From the cell containing the given text, extract its center point as [X, Y] coordinate. 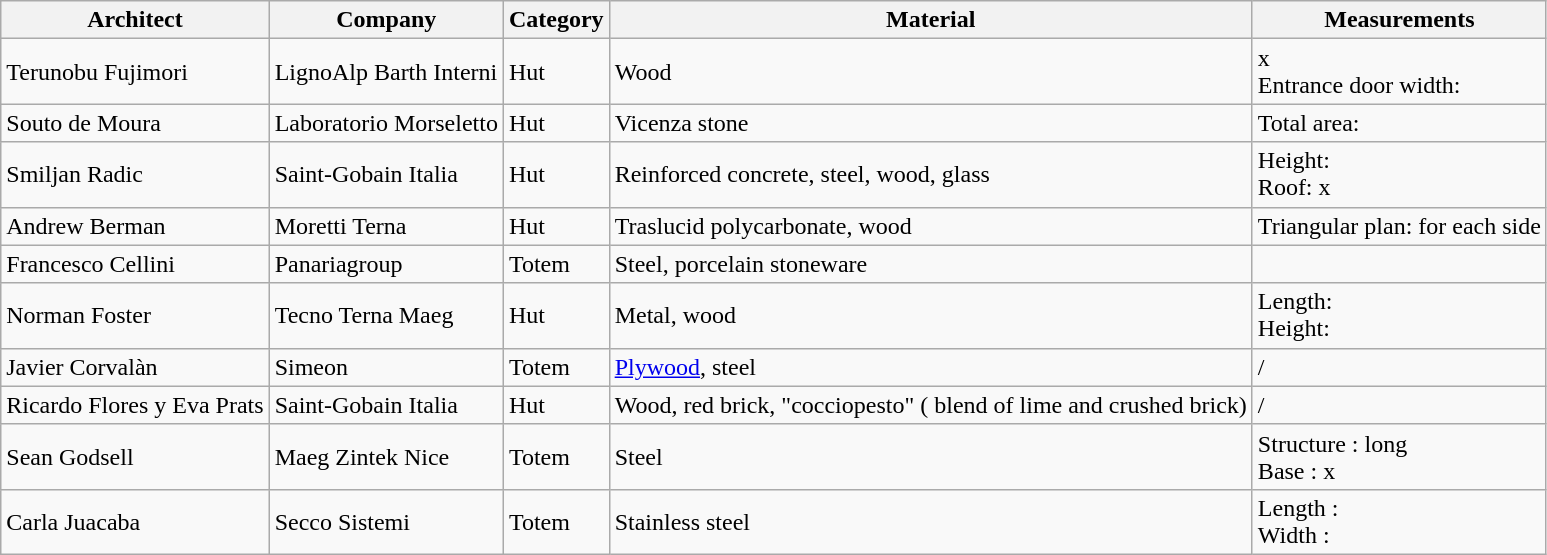
Measurements [1399, 20]
Panariagroup [386, 264]
Sean Godsell [135, 456]
Stainless steel [930, 522]
Secco Sistemi [386, 522]
Reinforced concrete, steel, wood, glass [930, 174]
Material [930, 20]
Length : Width : [1399, 522]
Metal, wood [930, 316]
Francesco Cellini [135, 264]
Laboratorio Morseletto [386, 123]
LignoAlp Barth Interni [386, 72]
Plywood, steel [930, 367]
Norman Foster [135, 316]
Structure : longBase : x [1399, 456]
Category [556, 20]
Architect [135, 20]
Ricardo Flores y Eva Prats [135, 405]
Souto de Moura [135, 123]
Steel [930, 456]
Triangular plan: for each side [1399, 226]
Simeon [386, 367]
Smiljan Radic [135, 174]
Andrew Berman [135, 226]
Maeg Zintek Nice [386, 456]
Carla Juacaba [135, 522]
Terunobu Fujimori [135, 72]
Company [386, 20]
Traslucid polycarbonate, wood [930, 226]
Wood [930, 72]
Moretti Terna [386, 226]
Javier Corvalàn [135, 367]
Tecno Terna Maeg [386, 316]
Total area: [1399, 123]
Vicenza stone [930, 123]
Wood, red brick, "cocciopesto" ( blend of lime and crushed brick) [930, 405]
Length: Height: [1399, 316]
Steel, porcelain stoneware [930, 264]
x Entrance door width: [1399, 72]
Height: Roof: x [1399, 174]
